Provide the [x, y] coordinate of the cell's center where the given text is located.  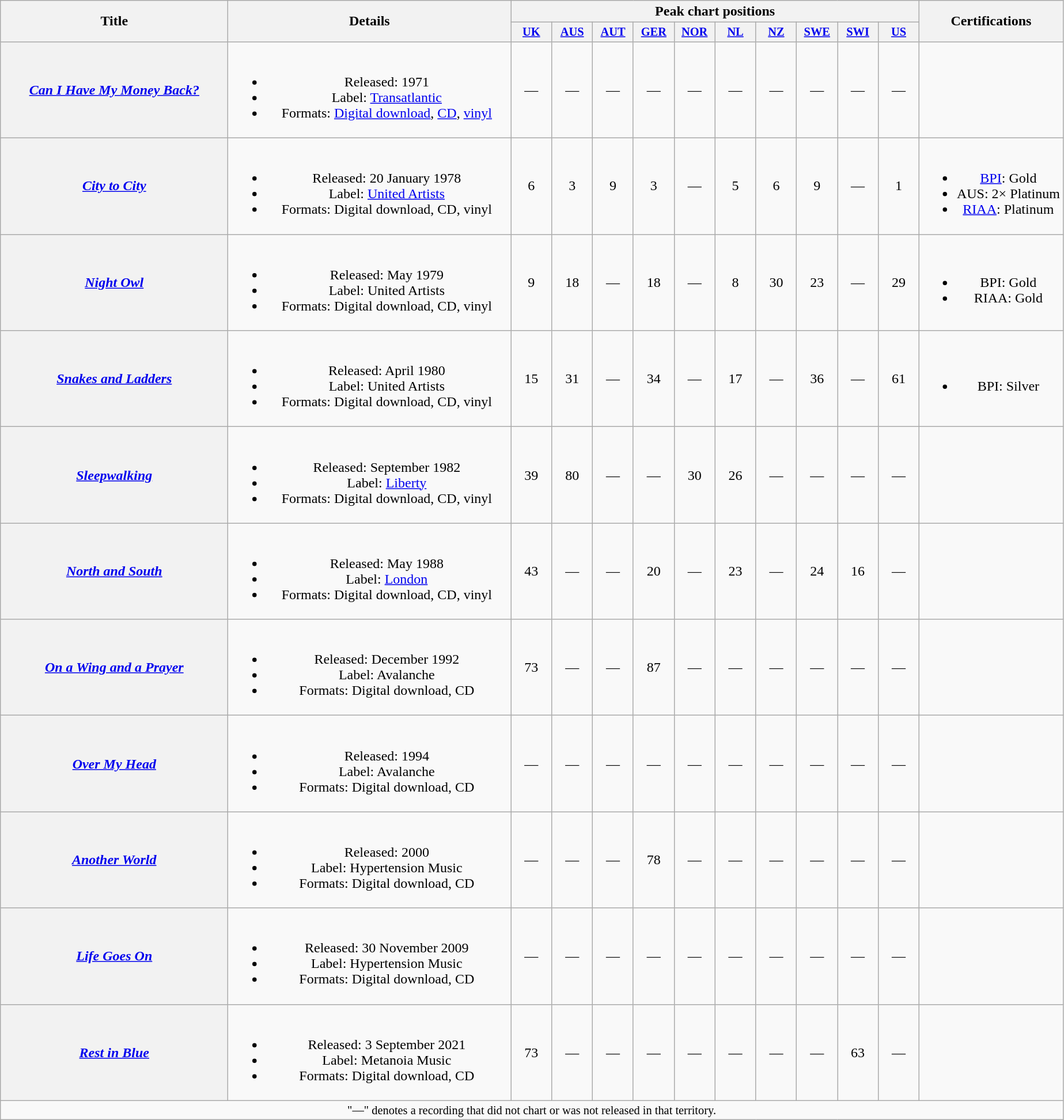
Released: September 1982Label: LibertyFormats: Digital download, CD, vinyl [370, 475]
North and South [114, 572]
City to City [114, 187]
31 [573, 379]
29 [899, 282]
5 [735, 187]
Over My Head [114, 764]
US [899, 32]
80 [573, 475]
24 [817, 572]
Released: 30 November 2009Label: Hypertension MusicFormats: Digital download, CD [370, 956]
BPI: GoldAUS: 2× PlatinumRIAA: Platinum [991, 187]
Night Owl [114, 282]
Another World [114, 860]
Released: April 1980Label: United ArtistsFormats: Digital download, CD, vinyl [370, 379]
Released: 20 January 1978Label: United ArtistsFormats: Digital download, CD, vinyl [370, 187]
87 [653, 667]
Can I Have My Money Back? [114, 90]
26 [735, 475]
17 [735, 379]
SWI [858, 32]
Details [370, 21]
SWE [817, 32]
Released: May 1988Label: LondonFormats: Digital download, CD, vinyl [370, 572]
BPI: GoldRIAA: Gold [991, 282]
Certifications [991, 21]
43 [531, 572]
NOR [695, 32]
15 [531, 379]
Life Goes On [114, 956]
Released: 1971Label: TransatlanticFormats: Digital download, CD, vinyl [370, 90]
NL [735, 32]
Title [114, 21]
NZ [777, 32]
Released: 2000Label: Hypertension MusicFormats: Digital download, CD [370, 860]
39 [531, 475]
20 [653, 572]
Released: May 1979Label: United ArtistsFormats: Digital download, CD, vinyl [370, 282]
16 [858, 572]
Released: 3 September 2021Label: Metanoia MusicFormats: Digital download, CD [370, 1052]
63 [858, 1052]
GER [653, 32]
Sleepwalking [114, 475]
Released: 1994Label: AvalancheFormats: Digital download, CD [370, 764]
"—" denotes a recording that did not chart or was not released in that territory. [532, 1110]
78 [653, 860]
36 [817, 379]
34 [653, 379]
BPI: Silver [991, 379]
Snakes and Ladders [114, 379]
AUT [613, 32]
UK [531, 32]
Rest in Blue [114, 1052]
Released: December 1992Label: AvalancheFormats: Digital download, CD [370, 667]
1 [899, 187]
61 [899, 379]
Peak chart positions [715, 12]
8 [735, 282]
AUS [573, 32]
On a Wing and a Prayer [114, 667]
